Return the (x, y) coordinate for the center point of the cell that contains the specified text.  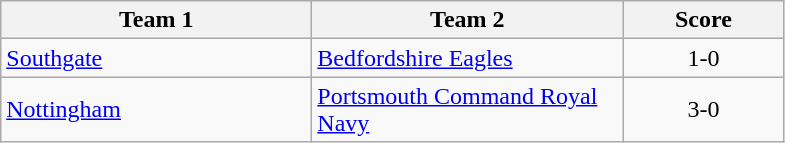
Bedfordshire Eagles (468, 58)
1-0 (704, 58)
Team 1 (156, 20)
Portsmouth Command Royal Navy (468, 110)
Team 2 (468, 20)
3-0 (704, 110)
Nottingham (156, 110)
Score (704, 20)
Southgate (156, 58)
